Extract the (X, Y) coordinate from the center of the cell holding the provided text.  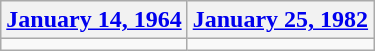
January 25, 1982 (280, 20)
January 14, 1964 (94, 20)
